Return [X, Y] of the center of cell containing provided text 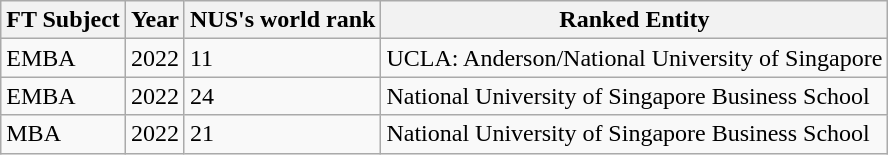
MBA [64, 134]
Ranked Entity [634, 20]
FT Subject [64, 20]
24 [282, 96]
NUS's world rank [282, 20]
Year [154, 20]
11 [282, 58]
UCLA: Anderson/National University of Singapore [634, 58]
21 [282, 134]
